Search for the cell housing the specified text and yield its (X, Y) center coordinate. 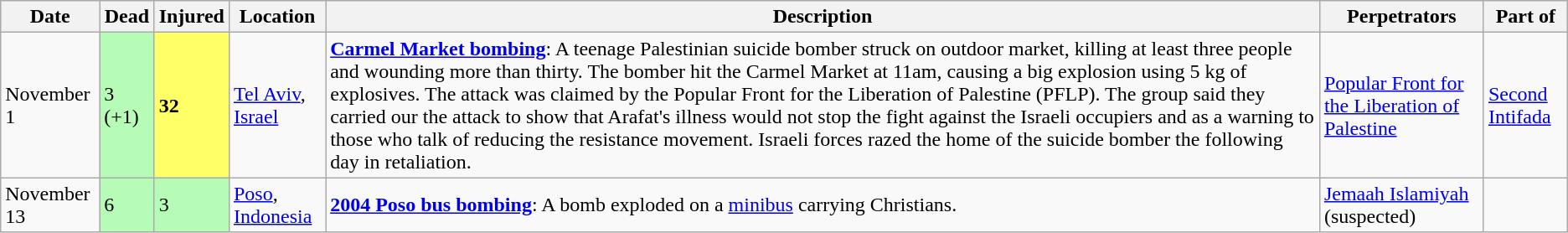
Injured (191, 17)
Poso, Indonesia (276, 205)
Perpetrators (1401, 17)
32 (191, 106)
6 (127, 205)
Popular Front for the Liberation of Palestine (1401, 106)
November 1 (50, 106)
Dead (127, 17)
3 (+1) (127, 106)
Date (50, 17)
Second Intifada (1525, 106)
3 (191, 205)
Jemaah Islamiyah (suspected) (1401, 205)
2004 Poso bus bombing: A bomb exploded on a minibus carrying Christians. (823, 205)
Description (823, 17)
Part of (1525, 17)
Tel Aviv, Israel (276, 106)
Location (276, 17)
November 13 (50, 205)
